Output the [x, y] coordinate of the center of the cell containing the given text.  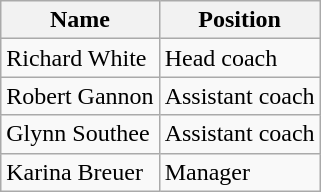
Robert Gannon [80, 96]
Glynn Southee [80, 134]
Name [80, 20]
Position [240, 20]
Manager [240, 172]
Karina Breuer [80, 172]
Head coach [240, 58]
Richard White [80, 58]
